Extract the [X, Y] coordinate from the center of the cell holding the provided text.  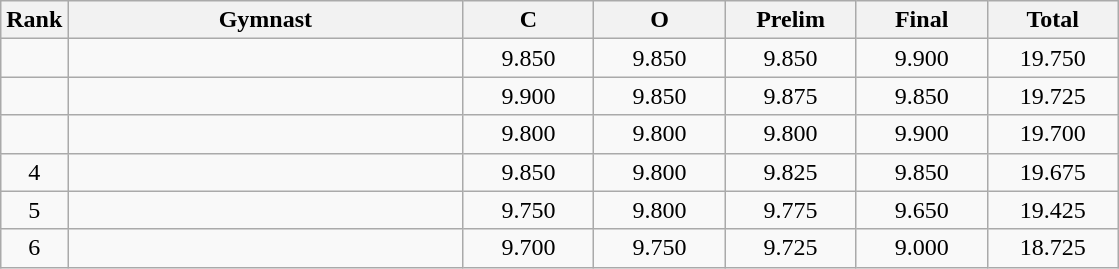
9.700 [528, 248]
9.000 [922, 248]
19.425 [1052, 210]
Rank [34, 20]
O [660, 20]
19.725 [1052, 96]
5 [34, 210]
19.675 [1052, 172]
19.750 [1052, 58]
Final [922, 20]
18.725 [1052, 248]
9.875 [790, 96]
4 [34, 172]
Total [1052, 20]
Gymnast [266, 20]
9.775 [790, 210]
9.650 [922, 210]
C [528, 20]
19.700 [1052, 134]
Prelim [790, 20]
6 [34, 248]
9.725 [790, 248]
9.825 [790, 172]
